Detect which cell encompasses the target text, then output its (x, y) center coordinate. 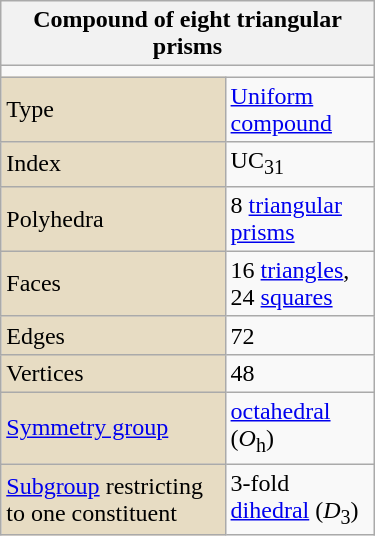
Type (113, 110)
3-fold dihedral (D3) (300, 500)
Edges (113, 335)
UC31 (300, 164)
Compound of eight triangular prisms (188, 34)
72 (300, 335)
Faces (113, 284)
Polyhedra (113, 218)
Subgroup restricting to one constituent (113, 500)
48 (300, 373)
16 triangles,24 squares (300, 284)
8 triangular prisms (300, 218)
Uniform compound (300, 110)
Index (113, 164)
Vertices (113, 373)
Symmetry group (113, 428)
octahedral (Oh) (300, 428)
